Provide the (X, Y) coordinate of the cell's center where the given text is located.  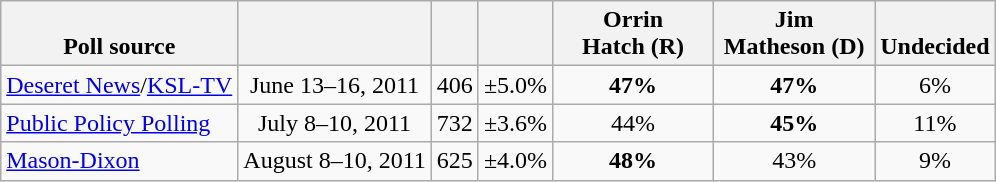
732 (454, 123)
August 8–10, 2011 (335, 161)
6% (935, 85)
406 (454, 85)
43% (794, 161)
48% (634, 161)
Deseret News/KSL-TV (120, 85)
Mason-Dixon (120, 161)
Undecided (935, 34)
625 (454, 161)
±5.0% (515, 85)
9% (935, 161)
JimMatheson (D) (794, 34)
Poll source (120, 34)
±3.6% (515, 123)
45% (794, 123)
11% (935, 123)
OrrinHatch (R) (634, 34)
±4.0% (515, 161)
44% (634, 123)
July 8–10, 2011 (335, 123)
Public Policy Polling (120, 123)
June 13–16, 2011 (335, 85)
